Return (x, y) of the center of cell containing provided text 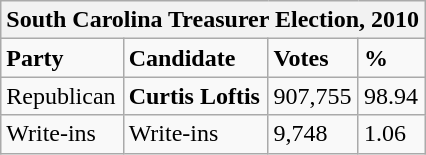
9,748 (314, 134)
South Carolina Treasurer Election, 2010 (213, 20)
98.94 (391, 96)
907,755 (314, 96)
Republican (62, 96)
Party (62, 58)
Votes (314, 58)
Curtis Loftis (196, 96)
% (391, 58)
Candidate (196, 58)
1.06 (391, 134)
